Return the (X, Y) coordinate for the center point of the cell that contains the specified text.  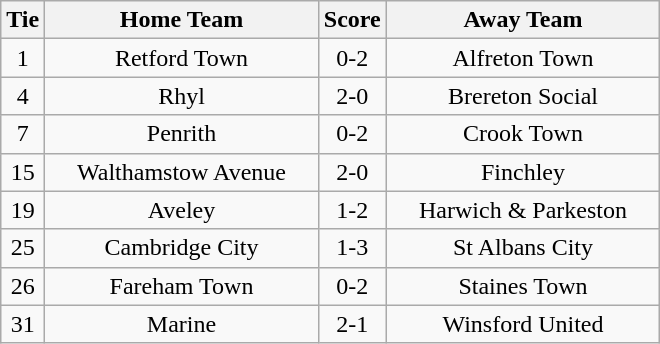
Penrith (182, 134)
Harwich & Parkeston (523, 210)
4 (23, 96)
31 (23, 324)
7 (23, 134)
Crook Town (523, 134)
Cambridge City (182, 248)
Walthamstow Avenue (182, 172)
Retford Town (182, 58)
2-1 (352, 324)
Aveley (182, 210)
19 (23, 210)
Home Team (182, 20)
1 (23, 58)
Alfreton Town (523, 58)
26 (23, 286)
15 (23, 172)
Away Team (523, 20)
Marine (182, 324)
Rhyl (182, 96)
Fareham Town (182, 286)
Tie (23, 20)
Winsford United (523, 324)
Score (352, 20)
25 (23, 248)
Staines Town (523, 286)
1-2 (352, 210)
Brereton Social (523, 96)
1-3 (352, 248)
St Albans City (523, 248)
Finchley (523, 172)
